Determine the [x, y] coordinate at the center of the cell enclosing the given text.  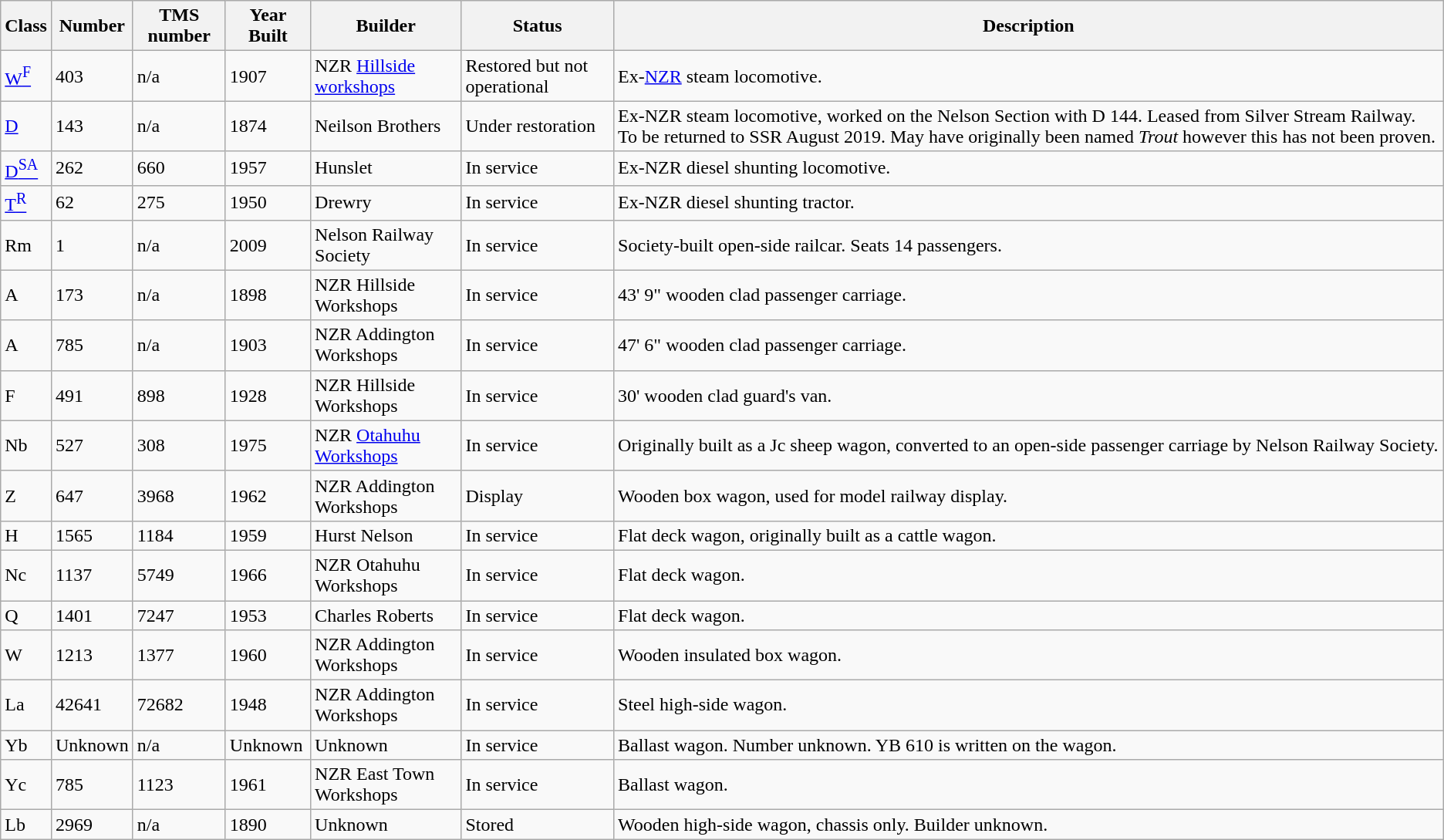
1966 [268, 575]
308 [179, 446]
1962 [268, 495]
527 [92, 446]
Status [538, 26]
Neilson Brothers [386, 127]
1959 [268, 535]
Drewry [386, 202]
1565 [92, 535]
1957 [268, 168]
1 [92, 245]
Hunslet [386, 168]
403 [92, 76]
1928 [268, 395]
1903 [268, 346]
1137 [92, 575]
Steel high-side wagon. [1029, 705]
647 [92, 495]
TMS number [179, 26]
WF [26, 76]
Q [26, 616]
La [26, 705]
W [26, 656]
DSA [26, 168]
173 [92, 295]
H [26, 535]
Class [26, 26]
Wooden high-side wagon, chassis only. Builder unknown. [1029, 825]
5749 [179, 575]
Flat deck wagon, originally built as a cattle wagon. [1029, 535]
Ex-NZR diesel shunting tractor. [1029, 202]
Under restoration [538, 127]
1377 [179, 656]
Society-built open-side railcar. Seats 14 passengers. [1029, 245]
1184 [179, 535]
1960 [268, 656]
1961 [268, 785]
D [26, 127]
262 [92, 168]
Nc [26, 575]
Stored [538, 825]
Yc [26, 785]
3968 [179, 495]
72682 [179, 705]
Builder [386, 26]
Wooden insulated box wagon. [1029, 656]
62 [92, 202]
1874 [268, 127]
Year Built [268, 26]
Display [538, 495]
7247 [179, 616]
47' 6" wooden clad passenger carriage. [1029, 346]
1890 [268, 825]
NZR Hillside workshops [386, 76]
143 [92, 127]
TR [26, 202]
Wooden box wagon, used for model railway display. [1029, 495]
898 [179, 395]
Ballast wagon. [1029, 785]
F [26, 395]
NZR East Town Workshops [386, 785]
Originally built as a Jc sheep wagon, converted to an open-side passenger carriage by Nelson Railway Society. [1029, 446]
Ex-NZR steam locomotive. [1029, 76]
1950 [268, 202]
1401 [92, 616]
1948 [268, 705]
Number [92, 26]
1953 [268, 616]
Ex-NZR diesel shunting locomotive. [1029, 168]
1123 [179, 785]
1213 [92, 656]
42641 [92, 705]
Restored but not operational [538, 76]
2009 [268, 245]
Z [26, 495]
Ballast wagon. Number unknown. YB 610 is written on the wagon. [1029, 745]
1975 [268, 446]
Nb [26, 446]
1907 [268, 76]
Rm [26, 245]
43' 9" wooden clad passenger carriage. [1029, 295]
Hurst Nelson [386, 535]
Yb [26, 745]
2969 [92, 825]
Charles Roberts [386, 616]
Nelson Railway Society [386, 245]
30' wooden clad guard's van. [1029, 395]
1898 [268, 295]
275 [179, 202]
491 [92, 395]
Lb [26, 825]
660 [179, 168]
Description [1029, 26]
